For the text-containing cell, return its midpoint in [X, Y] coordinate format. 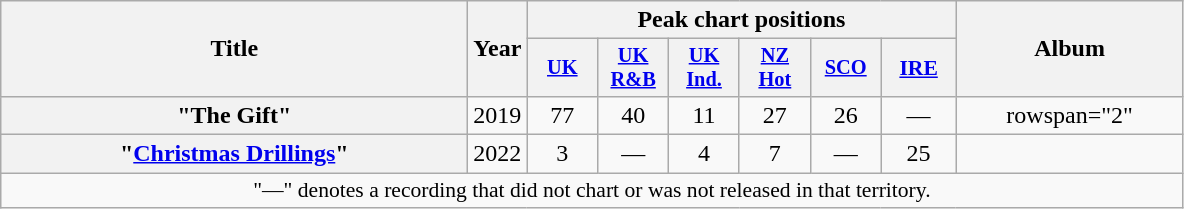
UKInd. [704, 68]
27 [774, 115]
77 [562, 115]
2022 [498, 154]
UK [562, 68]
Title [234, 49]
"—" denotes a recording that did not chart or was not released in that territory. [592, 191]
25 [918, 154]
Peak chart positions [742, 20]
"The Gift" [234, 115]
11 [704, 115]
26 [846, 115]
7 [774, 154]
Album [1070, 49]
IRE [918, 68]
"Christmas Drillings" [234, 154]
2019 [498, 115]
3 [562, 154]
40 [634, 115]
Year [498, 49]
rowspan="2" [1070, 115]
4 [704, 154]
SCO [846, 68]
NZHot [774, 68]
UKR&B [634, 68]
